Detect which cell encompasses the target text, then output its [X, Y] center coordinate. 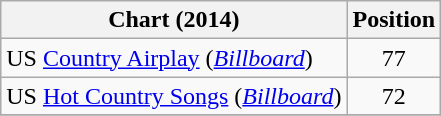
77 [394, 58]
Position [394, 20]
US Country Airplay (Billboard) [174, 58]
72 [394, 96]
US Hot Country Songs (Billboard) [174, 96]
Chart (2014) [174, 20]
